Capture the cell that displays the provided text and extract its [X, Y] central coordinate. 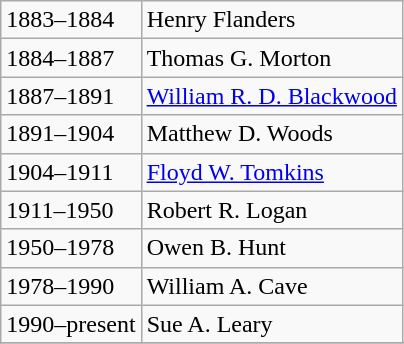
William R. D. Blackwood [272, 96]
Floyd W. Tomkins [272, 172]
1911–1950 [71, 210]
1990–present [71, 324]
Sue A. Leary [272, 324]
1887–1891 [71, 96]
1884–1887 [71, 58]
1883–1884 [71, 20]
Henry Flanders [272, 20]
Matthew D. Woods [272, 134]
William A. Cave [272, 286]
Owen B. Hunt [272, 248]
1950–1978 [71, 248]
1904–1911 [71, 172]
Thomas G. Morton [272, 58]
1891–1904 [71, 134]
Robert R. Logan [272, 210]
1978–1990 [71, 286]
